Search for the cell housing the specified text and yield its [X, Y] center coordinate. 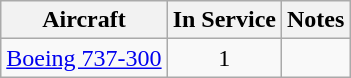
Boeing 737-300 [84, 58]
Aircraft [84, 20]
1 [224, 58]
In Service [224, 20]
Notes [316, 20]
